Provide the (x, y) coordinate of the cell's center where the given text is located.  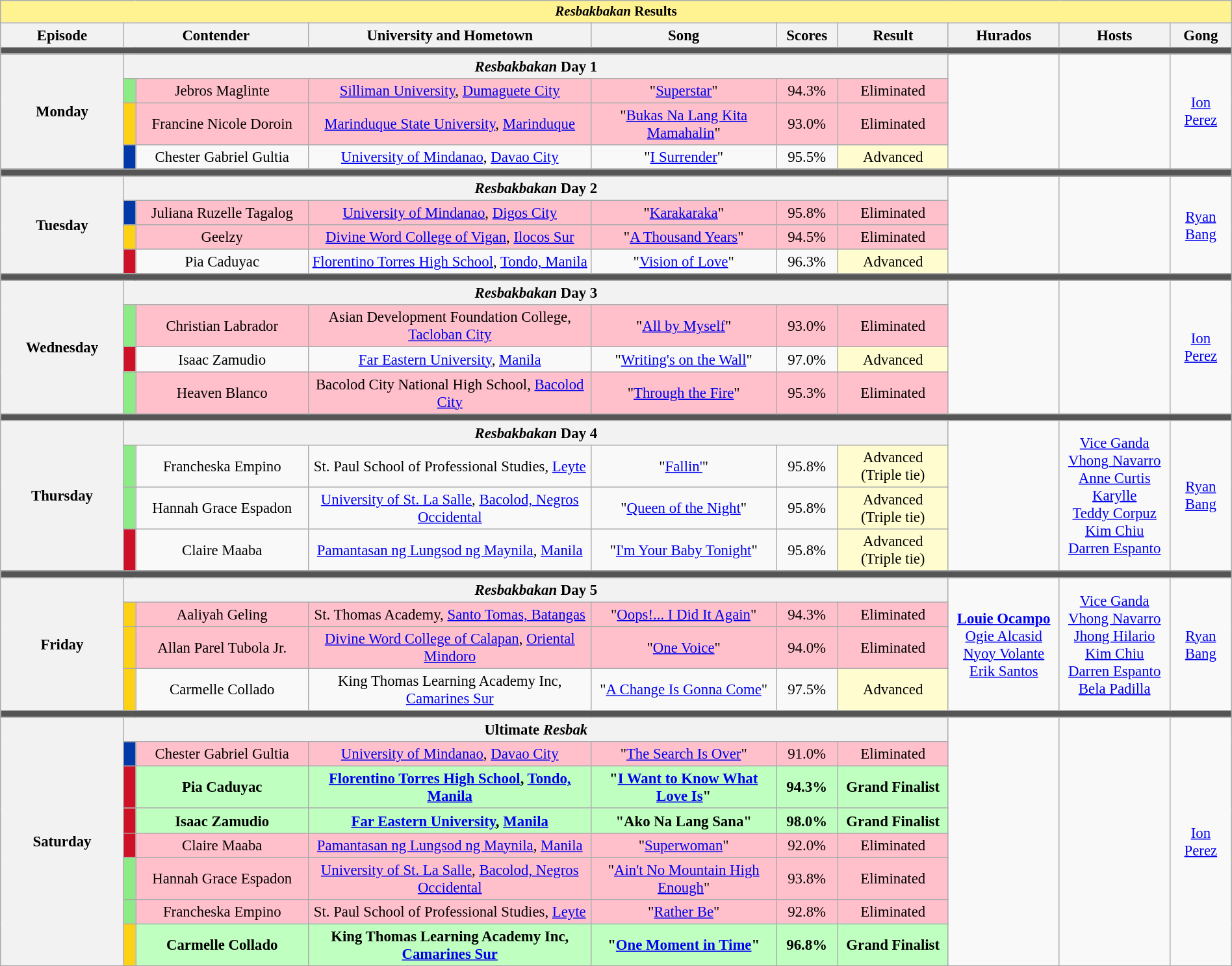
University of Mindanao, Digos City (450, 213)
"Bukas Na Lang Kita Mamahalin" (684, 124)
Tuesday (62, 225)
Wednesday (62, 347)
"Through the Fire" (684, 393)
"A Change Is Gonna Come" (684, 690)
Resbakbakan Results (616, 12)
97.0% (807, 359)
"One Voice" (684, 647)
Resbakbakan Day 1 (535, 66)
94.0% (807, 647)
"Oops!... I Did It Again" (684, 614)
Result (893, 35)
Bacolod City National High School, Bacolod City (450, 393)
"I Surrender" (684, 157)
Friday (62, 644)
"I Want to Know What Love Is" (684, 788)
Thursday (62, 495)
95.3% (807, 393)
Monday (62, 112)
University and Hometown (450, 35)
Aaliyah Geling (222, 614)
"Superwoman" (684, 845)
"Rather Be" (684, 911)
96.8% (807, 945)
Jebros Maglinte (222, 91)
Saturday (62, 842)
"All by Myself" (684, 326)
94.5% (807, 237)
97.5% (807, 690)
Christian Labrador (222, 326)
"A Thousand Years" (684, 237)
"Ain't No Mountain High Enough" (684, 879)
"Ako Na Lang Sana" (684, 821)
"Superstar" (684, 91)
"Queen of the Night" (684, 508)
"Karakaraka" (684, 213)
"The Search Is Over" (684, 754)
"Fallin'" (684, 467)
Resbakbakan Day 2 (535, 189)
Resbakbakan Day 5 (535, 590)
Episode (62, 35)
Louie OcampoOgie AlcasidNyoy VolanteErik Santos (1003, 644)
92.0% (807, 845)
"Writing's on the Wall" (684, 359)
Ultimate Resbak (535, 730)
Allan Parel Tubola Jr. (222, 647)
92.8% (807, 911)
Gong (1201, 35)
Contender (216, 35)
Song (684, 35)
96.3% (807, 262)
Vice GandaVhong NavarroAnne CurtisKarylleTeddy CorpuzKim ChiuDarren Espanto (1114, 495)
Divine Word College of Vigan, Ilocos Sur (450, 237)
Scores (807, 35)
St. Thomas Academy, Santo Tomas, Batangas (450, 614)
98.0% (807, 821)
Juliana Ruzelle Tagalog (222, 213)
Divine Word College of Calapan, Oriental Mindoro (450, 647)
"Vision of Love" (684, 262)
93.8% (807, 879)
Asian Development Foundation College, Tacloban City (450, 326)
Marinduque State University, Marinduque (450, 124)
Hurados (1003, 35)
95.5% (807, 157)
Hosts (1114, 35)
Heaven Blanco (222, 393)
91.0% (807, 754)
"One Moment in Time" (684, 945)
"I'm Your Baby Tonight" (684, 550)
Geelzy (222, 237)
Resbakbakan Day 4 (535, 433)
Vice GandaVhong NavarroJhong HilarioKim ChiuDarren EspantoBela Padilla (1114, 644)
Resbakbakan Day 3 (535, 293)
Francine Nicole Doroin (222, 124)
Silliman University, Dumaguete City (450, 91)
